For the text-containing cell, return its midpoint in [x, y] coordinate format. 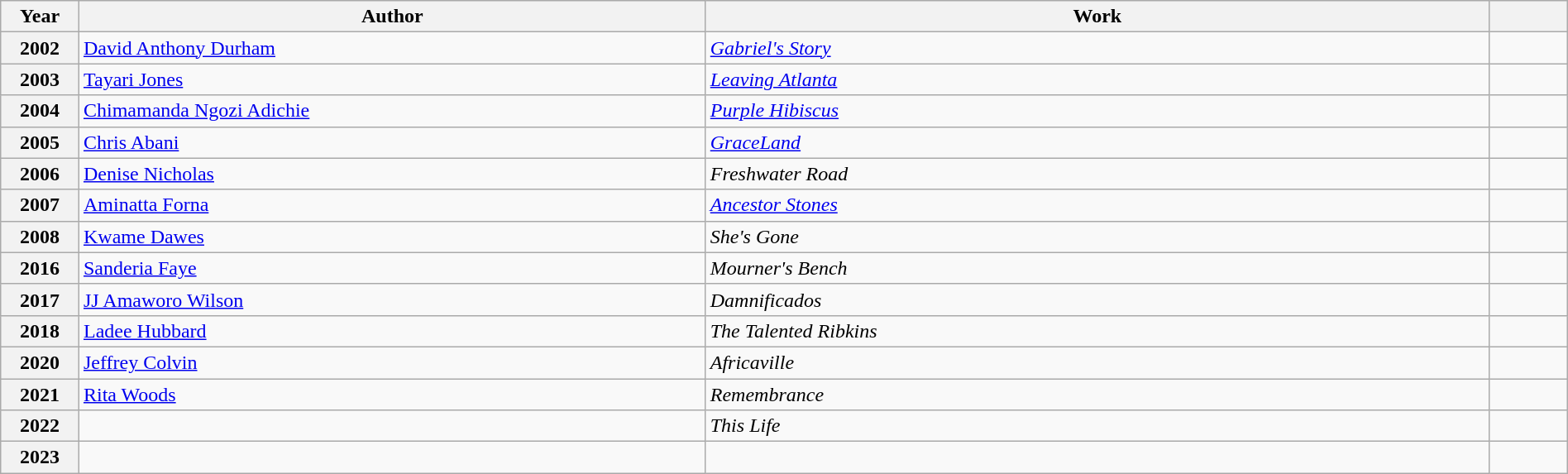
Gabriel's Story [1097, 48]
JJ Amaworo Wilson [392, 299]
2020 [40, 362]
Ladee Hubbard [392, 331]
This Life [1097, 426]
Aminatta Forna [392, 205]
Leaving Atlanta [1097, 79]
Remembrance [1097, 395]
Tayari Jones [392, 79]
2007 [40, 205]
2008 [40, 237]
Damnificados [1097, 299]
2021 [40, 395]
2018 [40, 331]
Chris Abani [392, 142]
Author [392, 17]
Kwame Dawes [392, 237]
She's Gone [1097, 237]
2017 [40, 299]
2023 [40, 457]
Ancestor Stones [1097, 205]
Freshwater Road [1097, 174]
Purple Hibiscus [1097, 111]
Denise Nicholas [392, 174]
2006 [40, 174]
David Anthony Durham [392, 48]
2002 [40, 48]
Chimamanda Ngozi Adichie [392, 111]
2005 [40, 142]
2022 [40, 426]
2016 [40, 268]
GraceLand [1097, 142]
Year [40, 17]
Mourner's Bench [1097, 268]
Work [1097, 17]
Africaville [1097, 362]
2004 [40, 111]
Sanderia Faye [392, 268]
Jeffrey Colvin [392, 362]
2003 [40, 79]
The Talented Ribkins [1097, 331]
Rita Woods [392, 395]
